Scan for the cell matching the given text and deliver its (x, y) coordinate at center. 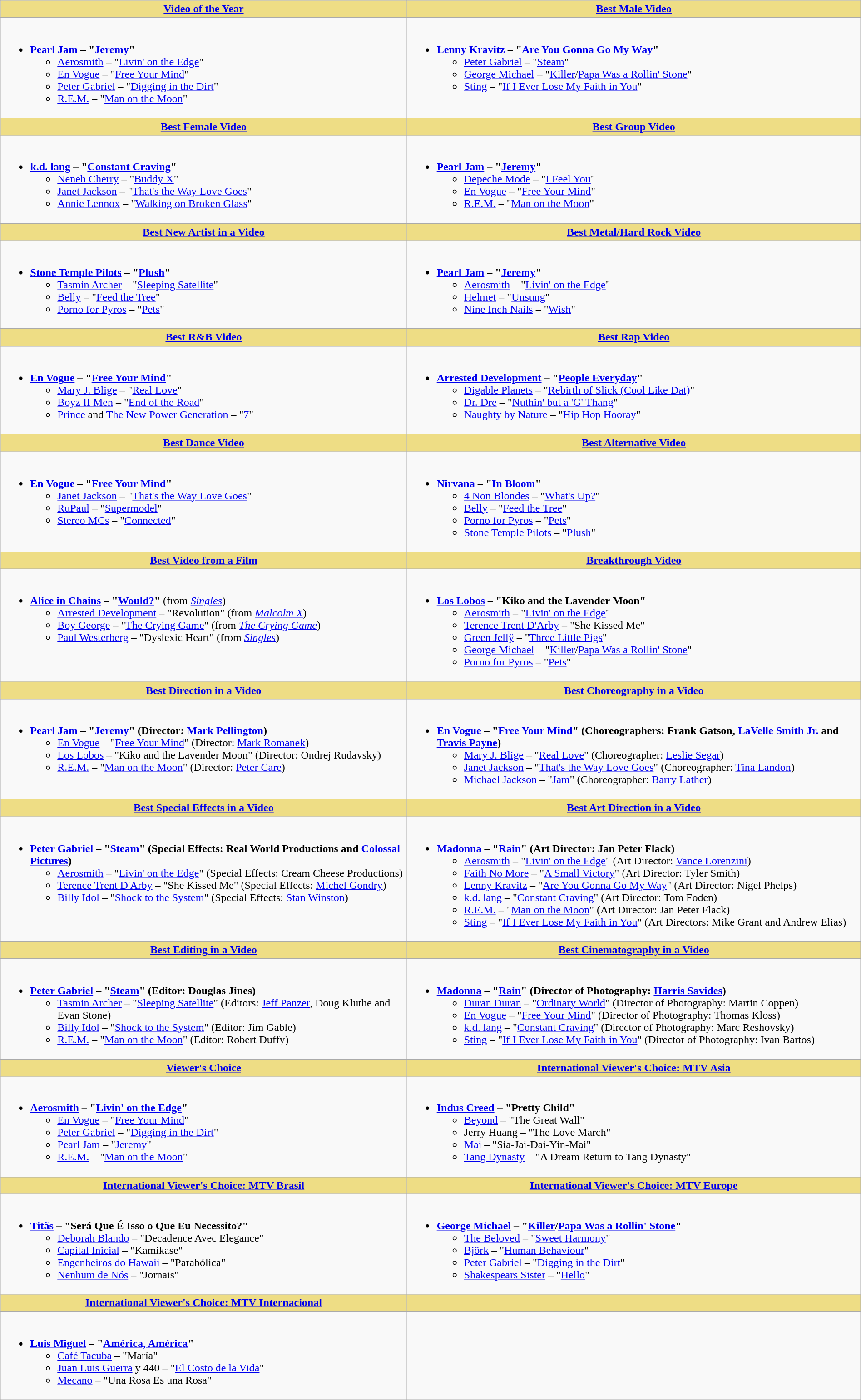
Best New Artist in a Video (203, 232)
Best R&B Video (203, 337)
Best Rap Video (634, 337)
Best Female Video (203, 127)
Best Male Video (634, 9)
k.d. lang – "Constant Craving"Neneh Cherry – "Buddy X"Janet Jackson – "That's the Way Love Goes"Annie Lennox – "Walking on Broken Glass" (203, 179)
Pearl Jam – "Jeremy"Aerosmith – "Livin' on the Edge"Helmet – "Unsung"Nine Inch Nails – "Wish" (634, 285)
Stone Temple Pilots – "Plush"Tasmin Archer – "Sleeping Satellite"Belly – "Feed the Tree"Porno for Pyros – "Pets" (203, 285)
Best Alternative Video (634, 443)
En Vogue – "Free Your Mind"Janet Jackson – "That's the Way Love Goes"RuPaul – "Supermodel"Stereo MCs – "Connected" (203, 501)
Best Choreography in a Video (634, 690)
Best Special Effects in a Video (203, 808)
Best Group Video (634, 127)
Best Dance Video (203, 443)
Viewer's Choice (203, 1068)
Video of the Year (203, 9)
International Viewer's Choice: MTV Internacional (203, 1303)
Best Metal/Hard Rock Video (634, 232)
Aerosmith – "Livin' on the Edge"En Vogue – "Free Your Mind"Peter Gabriel – "Digging in the Dirt"Pearl Jam – "Jeremy"R.E.M. – "Man on the Moon" (203, 1127)
Best Cinematography in a Video (634, 950)
En Vogue – "Free Your Mind"Mary J. Blige – "Real Love"Boyz II Men – "End of the Road"Prince and The New Power Generation – "7" (203, 390)
Best Video from a Film (203, 560)
Best Art Direction in a Video (634, 808)
Pearl Jam – "Jeremy"Depeche Mode – "I Feel You"En Vogue – "Free Your Mind"R.E.M. – "Man on the Moon" (634, 179)
Luis Miguel – "América, América"Café Tacuba – "María"Juan Luis Guerra y 440 – "El Costo de la Vida"Mecano – "Una Rosa Es una Rosa" (203, 1356)
International Viewer's Choice: MTV Asia (634, 1068)
International Viewer's Choice: MTV Europe (634, 1185)
Pearl Jam – "Jeremy"Aerosmith – "Livin' on the Edge"En Vogue – "Free Your Mind"Peter Gabriel – "Digging in the Dirt"R.E.M. – "Man on the Moon" (203, 68)
Best Editing in a Video (203, 950)
Best Direction in a Video (203, 690)
Nirvana – "In Bloom"4 Non Blondes – "What's Up?"Belly – "Feed the Tree"Porno for Pyros – "Pets"Stone Temple Pilots – "Plush" (634, 501)
Breakthrough Video (634, 560)
International Viewer's Choice: MTV Brasil (203, 1185)
